Capture the cell that displays the provided text and extract its [x, y] central coordinate. 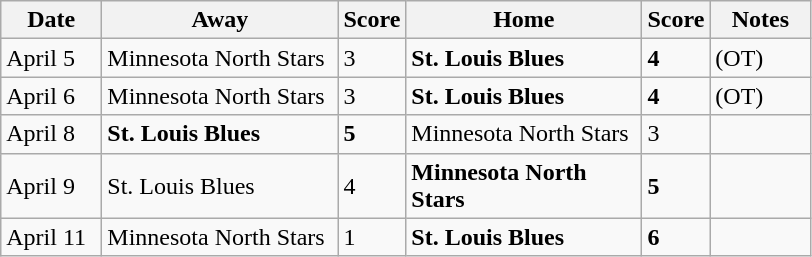
April 8 [52, 134]
6 [676, 237]
April 5 [52, 58]
Notes [760, 20]
Date [52, 20]
1 [372, 237]
Away [220, 20]
April 9 [52, 186]
April 11 [52, 237]
Home [524, 20]
April 6 [52, 96]
